Find where the given text appears and provide that cell's center as (X, Y) coordinate. 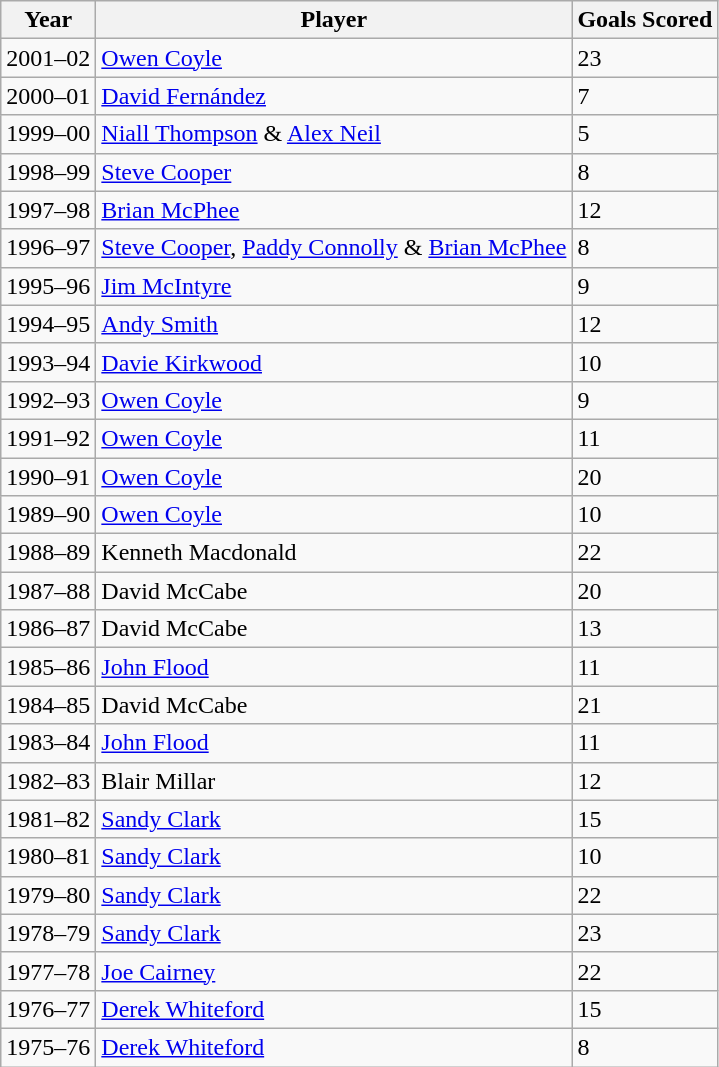
Blair Millar (334, 781)
1977–78 (48, 971)
Niall Thompson & Alex Neil (334, 134)
1995–96 (48, 286)
1987–88 (48, 591)
1975–76 (48, 1047)
1997–98 (48, 210)
1992–93 (48, 400)
1980–81 (48, 857)
7 (645, 96)
David Fernández (334, 96)
Steve Cooper, Paddy Connolly & Brian McPhee (334, 248)
1984–85 (48, 705)
1976–77 (48, 1009)
1988–89 (48, 553)
13 (645, 629)
1985–86 (48, 667)
1989–90 (48, 515)
2000–01 (48, 96)
Brian McPhee (334, 210)
Andy Smith (334, 324)
2001–02 (48, 58)
1986–87 (48, 629)
1978–79 (48, 933)
1993–94 (48, 362)
1996–97 (48, 248)
5 (645, 134)
1990–91 (48, 477)
21 (645, 705)
1994–95 (48, 324)
Year (48, 20)
Steve Cooper (334, 172)
1981–82 (48, 819)
Davie Kirkwood (334, 362)
1982–83 (48, 781)
1991–92 (48, 438)
Joe Cairney (334, 971)
Player (334, 20)
1998–99 (48, 172)
1979–80 (48, 895)
1983–84 (48, 743)
Kenneth Macdonald (334, 553)
Goals Scored (645, 20)
Jim McIntyre (334, 286)
1999–00 (48, 134)
